Identify which cell holds the provided text, then report its (x, y) central coordinate. 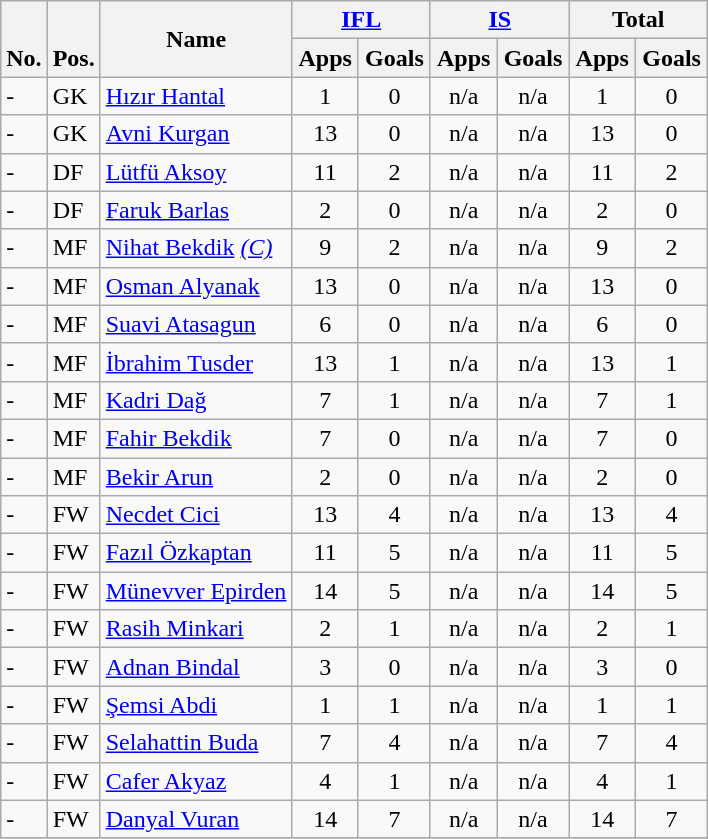
Hızır Hantal (196, 96)
İbrahim Tusder (196, 362)
Selahattin Buda (196, 743)
No. (24, 39)
IFL (362, 20)
Lütfü Aksoy (196, 172)
Nihat Bekdik (C) (196, 248)
Osman Alyanak (196, 286)
Münevver Epirden (196, 591)
Cafer Akyaz (196, 781)
Faruk Barlas (196, 210)
Total (638, 20)
Adnan Bindal (196, 667)
Kadri Dağ (196, 400)
IS (500, 20)
Bekir Arun (196, 477)
Şemsi Abdi (196, 705)
Rasih Minkari (196, 629)
Name (196, 39)
Necdet Cici (196, 515)
Danyal Vuran (196, 819)
Avni Kurgan (196, 134)
Fahir Bekdik (196, 438)
Suavi Atasagun (196, 324)
Fazıl Özkaptan (196, 553)
Pos. (74, 39)
